Return (x, y) of the center of cell containing provided text 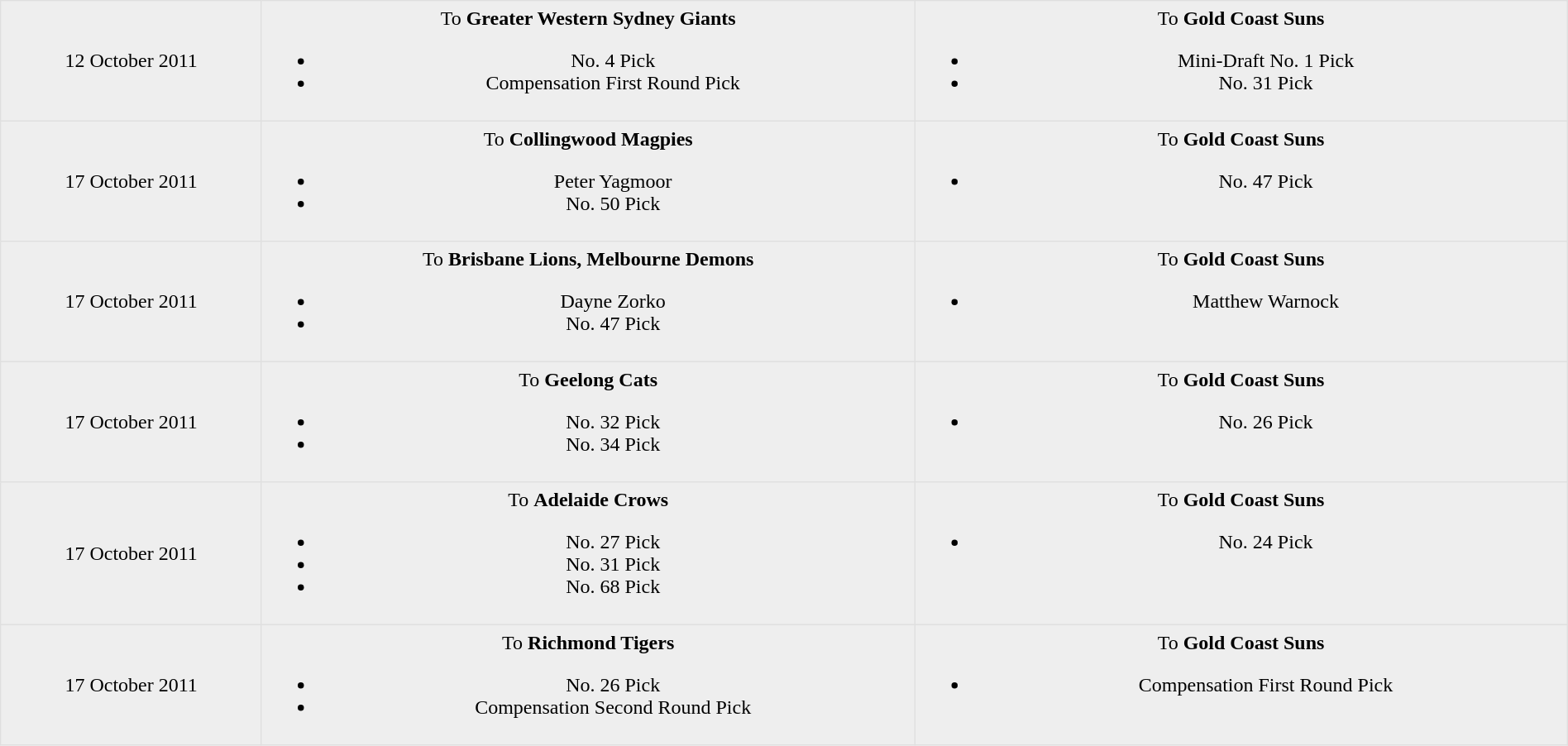
To Richmond TigersNo. 26 PickCompensation Second Round Pick (587, 685)
To Gold Coast SunsNo. 26 Pick (1241, 422)
To Gold Coast SunsNo. 24 Pick (1241, 553)
12 October 2011 (131, 61)
To Adelaide CrowsNo. 27 PickNo. 31 PickNo. 68 Pick (587, 553)
To Brisbane Lions, Melbourne DemonsDayne ZorkoNo. 47 Pick (587, 302)
To Gold Coast SunsMini-Draft No. 1 PickNo. 31 Pick (1241, 61)
To Greater Western Sydney GiantsNo. 4 PickCompensation First Round Pick (587, 61)
To Collingwood MagpiesPeter YagmoorNo. 50 Pick (587, 181)
To Gold Coast SunsNo. 47 Pick (1241, 181)
To Gold Coast SunsMatthew Warnock (1241, 302)
To Geelong CatsNo. 32 PickNo. 34 Pick (587, 422)
To Gold Coast SunsCompensation First Round Pick (1241, 685)
